Provide the [X, Y] coordinate of the cell's center where the given text is located.  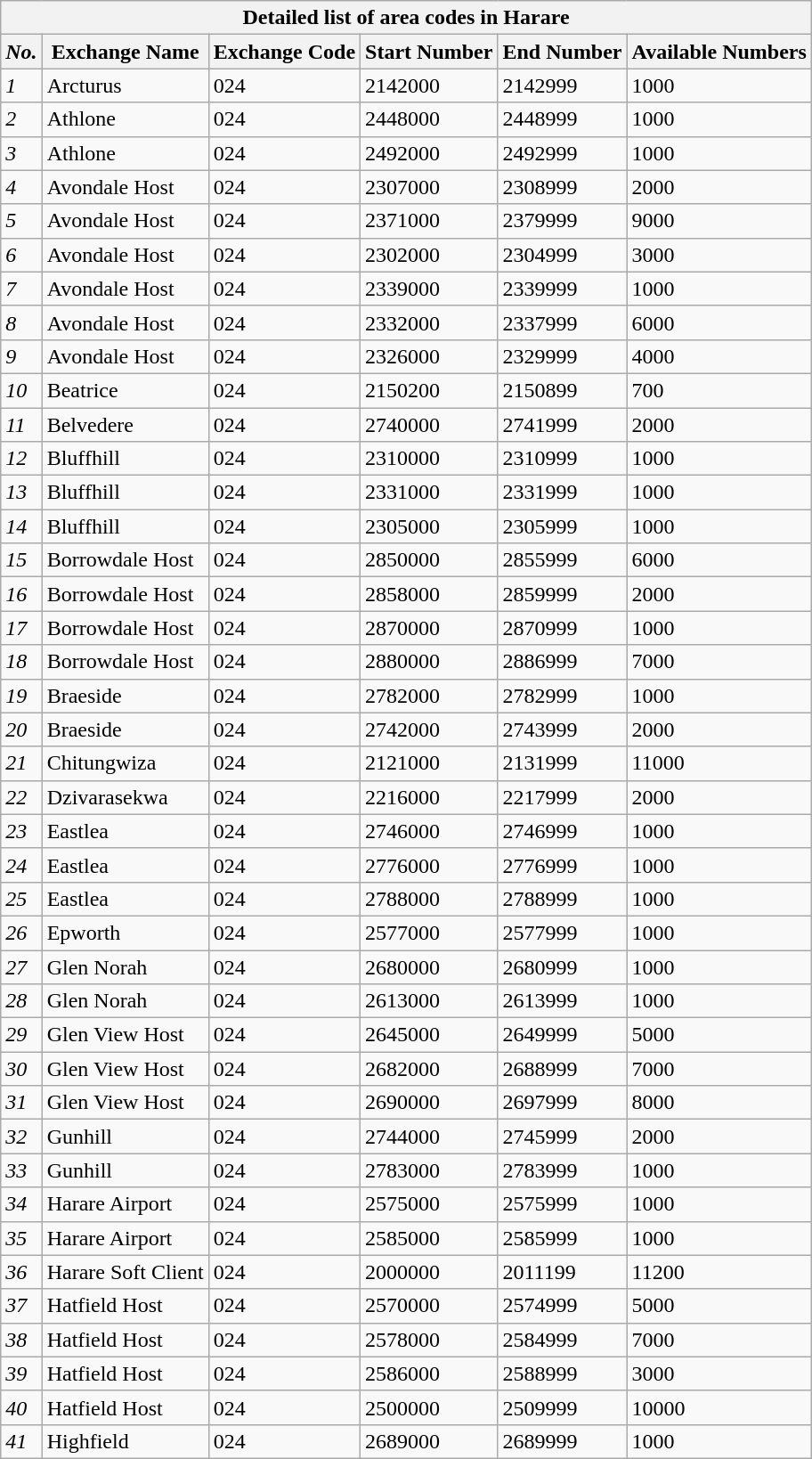
8 [21, 322]
2776000 [429, 865]
2371000 [429, 221]
5 [21, 221]
25 [21, 899]
2331000 [429, 493]
2645000 [429, 1035]
2575999 [563, 1204]
31 [21, 1103]
35 [21, 1238]
8000 [719, 1103]
2613000 [429, 1001]
2448999 [563, 119]
2307000 [429, 187]
2850000 [429, 560]
2746000 [429, 831]
2577000 [429, 933]
2688999 [563, 1069]
Detailed list of area codes in Harare [406, 18]
2870999 [563, 628]
2305999 [563, 526]
2689000 [429, 1441]
2740000 [429, 425]
11000 [719, 763]
Chitungwiza [125, 763]
37 [21, 1306]
30 [21, 1069]
18 [21, 662]
2584999 [563, 1340]
2304999 [563, 255]
15 [21, 560]
22 [21, 797]
2337999 [563, 322]
2782999 [563, 696]
2689999 [563, 1441]
34 [21, 1204]
2577999 [563, 933]
2859999 [563, 594]
16 [21, 594]
12 [21, 459]
2339000 [429, 289]
Beatrice [125, 390]
11200 [719, 1272]
2788000 [429, 899]
Exchange Name [125, 52]
2682000 [429, 1069]
2613999 [563, 1001]
29 [21, 1035]
2379999 [563, 221]
2492000 [429, 153]
17 [21, 628]
2690000 [429, 1103]
10 [21, 390]
2302000 [429, 255]
2742000 [429, 729]
2697999 [563, 1103]
33 [21, 1170]
32 [21, 1137]
2331999 [563, 493]
2870000 [429, 628]
Start Number [429, 52]
2578000 [429, 1340]
4000 [719, 356]
2880000 [429, 662]
10000 [719, 1407]
23 [21, 831]
Exchange Code [284, 52]
2744000 [429, 1137]
2570000 [429, 1306]
26 [21, 933]
2855999 [563, 560]
2574999 [563, 1306]
2329999 [563, 356]
2217999 [563, 797]
2743999 [563, 729]
700 [719, 390]
2509999 [563, 1407]
9000 [719, 221]
2788999 [563, 899]
No. [21, 52]
2649999 [563, 1035]
2741999 [563, 425]
2776999 [563, 865]
Arcturus [125, 86]
2305000 [429, 526]
2310000 [429, 459]
4 [21, 187]
38 [21, 1340]
2575000 [429, 1204]
2448000 [429, 119]
3 [21, 153]
Dzivarasekwa [125, 797]
2745999 [563, 1137]
7 [21, 289]
40 [21, 1407]
2332000 [429, 322]
Harare Soft Client [125, 1272]
2782000 [429, 696]
36 [21, 1272]
6 [21, 255]
41 [21, 1441]
2308999 [563, 187]
2858000 [429, 594]
2326000 [429, 356]
2492999 [563, 153]
28 [21, 1001]
11 [21, 425]
2131999 [563, 763]
20 [21, 729]
2680000 [429, 966]
2585999 [563, 1238]
2142999 [563, 86]
2746999 [563, 831]
1 [21, 86]
2121000 [429, 763]
2310999 [563, 459]
2216000 [429, 797]
2886999 [563, 662]
21 [21, 763]
2011199 [563, 1272]
19 [21, 696]
2783000 [429, 1170]
Highfield [125, 1441]
2000000 [429, 1272]
End Number [563, 52]
9 [21, 356]
39 [21, 1373]
27 [21, 966]
24 [21, 865]
2588999 [563, 1373]
Belvedere [125, 425]
2339999 [563, 289]
2586000 [429, 1373]
2142000 [429, 86]
2150200 [429, 390]
2 [21, 119]
2500000 [429, 1407]
13 [21, 493]
2680999 [563, 966]
2150899 [563, 390]
Available Numbers [719, 52]
2585000 [429, 1238]
14 [21, 526]
2783999 [563, 1170]
Epworth [125, 933]
